Output the [X, Y] coordinate of the center of the cell containing the given text.  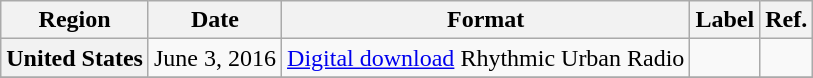
Date [214, 20]
Digital download Rhythmic Urban Radio [486, 58]
Region [75, 20]
United States [75, 58]
Format [486, 20]
Label [725, 20]
June 3, 2016 [214, 58]
Ref. [786, 20]
